Scan for the cell matching the given text and deliver its (x, y) coordinate at center. 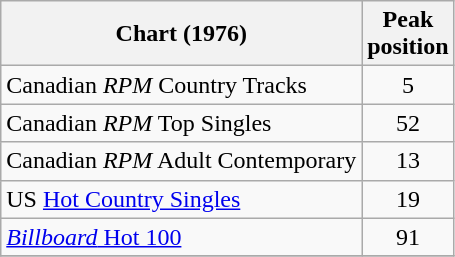
13 (408, 161)
52 (408, 123)
Canadian RPM Country Tracks (182, 85)
19 (408, 199)
Chart (1976) (182, 34)
Peakposition (408, 34)
5 (408, 85)
91 (408, 237)
Canadian RPM Top Singles (182, 123)
US Hot Country Singles (182, 199)
Billboard Hot 100 (182, 237)
Canadian RPM Adult Contemporary (182, 161)
